Return the (x, y) coordinate for the center point of the cell that contains the specified text.  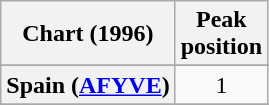
Chart (1996) (88, 34)
Spain (AFYVE) (88, 85)
1 (221, 85)
Peakposition (221, 34)
